Return (X, Y) of the center of cell containing provided text 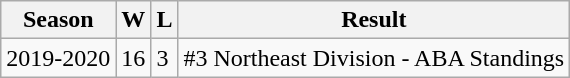
#3 Northeast Division - ABA Standings (374, 58)
2019-2020 (58, 58)
Season (58, 20)
Result (374, 20)
3 (164, 58)
16 (134, 58)
L (164, 20)
W (134, 20)
